Return (X, Y) of the center of cell containing provided text 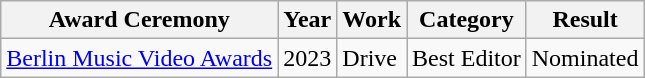
Work (372, 20)
Result (585, 20)
Nominated (585, 58)
Drive (372, 58)
Category (467, 20)
Berlin Music Video Awards (140, 58)
Best Editor (467, 58)
Year (308, 20)
2023 (308, 58)
Award Ceremony (140, 20)
